Provide the [x, y] coordinate of the cell's center where the given text is located.  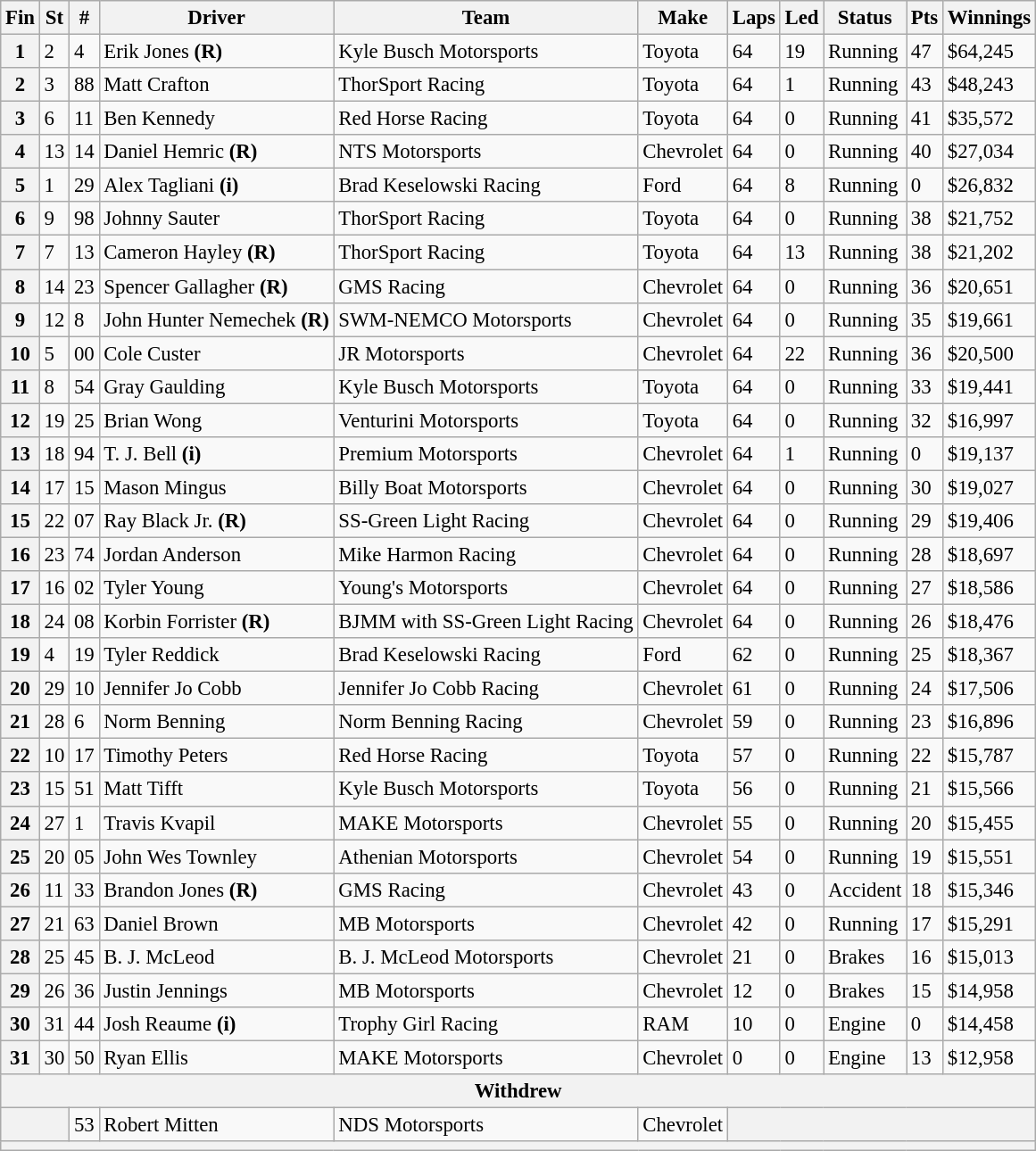
94 [84, 454]
Led [801, 18]
Billy Boat Motorsports [485, 487]
Korbin Forrister (R) [216, 622]
NTS Motorsports [485, 152]
Venturini Motorsports [485, 420]
B. J. McLeod Motorsports [485, 957]
Timothy Peters [216, 756]
John Hunter Nemechek (R) [216, 319]
$19,441 [990, 386]
# [84, 18]
Premium Motorsports [485, 454]
Justin Jennings [216, 990]
98 [84, 219]
$18,367 [990, 655]
NDS Motorsports [485, 1125]
41 [924, 119]
Spencer Gallagher (R) [216, 286]
08 [84, 622]
$14,958 [990, 990]
63 [84, 923]
$15,566 [990, 790]
$21,202 [990, 253]
Accident [866, 890]
53 [84, 1125]
Erik Jones (R) [216, 52]
Norm Benning Racing [485, 722]
Laps [753, 18]
Tyler Reddick [216, 655]
Ray Black Jr. (R) [216, 521]
Alex Tagliani (i) [216, 186]
45 [84, 957]
59 [753, 722]
$20,500 [990, 353]
SWM-NEMCO Motorsports [485, 319]
Johnny Sauter [216, 219]
Young's Motorsports [485, 588]
$15,455 [990, 823]
$20,651 [990, 286]
Status [866, 18]
Cameron Hayley (R) [216, 253]
47 [924, 52]
$19,027 [990, 487]
Travis Kvapil [216, 823]
Cole Custer [216, 353]
88 [84, 85]
Ryan Ellis [216, 1057]
05 [84, 857]
Make [683, 18]
Matt Tifft [216, 790]
$14,458 [990, 1024]
$21,752 [990, 219]
Mason Mingus [216, 487]
Winnings [990, 18]
Trophy Girl Racing [485, 1024]
32 [924, 420]
Josh Reaume (i) [216, 1024]
$16,997 [990, 420]
$16,896 [990, 722]
Pts [924, 18]
$15,787 [990, 756]
$15,346 [990, 890]
02 [84, 588]
$19,137 [990, 454]
Jordan Anderson [216, 554]
Jennifer Jo Cobb Racing [485, 689]
56 [753, 790]
Daniel Hemric (R) [216, 152]
$18,476 [990, 622]
35 [924, 319]
John Wes Townley [216, 857]
Team [485, 18]
$48,243 [990, 85]
Fin [21, 18]
B. J. McLeod [216, 957]
40 [924, 152]
55 [753, 823]
44 [84, 1024]
62 [753, 655]
Brandon Jones (R) [216, 890]
74 [84, 554]
St [54, 18]
Daniel Brown [216, 923]
50 [84, 1057]
51 [84, 790]
$26,832 [990, 186]
Robert Mitten [216, 1125]
07 [84, 521]
$15,013 [990, 957]
BJMM with SS-Green Light Racing [485, 622]
00 [84, 353]
$17,506 [990, 689]
$15,551 [990, 857]
$64,245 [990, 52]
$27,034 [990, 152]
$15,291 [990, 923]
$35,572 [990, 119]
$19,661 [990, 319]
SS-Green Light Racing [485, 521]
Ben Kennedy [216, 119]
Driver [216, 18]
Norm Benning [216, 722]
Mike Harmon Racing [485, 554]
$19,406 [990, 521]
42 [753, 923]
Brian Wong [216, 420]
Tyler Young [216, 588]
$18,697 [990, 554]
61 [753, 689]
Jennifer Jo Cobb [216, 689]
Athenian Motorsports [485, 857]
Gray Gaulding [216, 386]
$18,586 [990, 588]
RAM [683, 1024]
Matt Crafton [216, 85]
JR Motorsports [485, 353]
$12,958 [990, 1057]
Withdrew [518, 1091]
T. J. Bell (i) [216, 454]
57 [753, 756]
